Find where the given text appears and provide that cell's center as (x, y) coordinate. 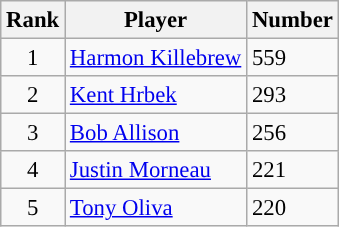
Bob Allison (156, 133)
221 (293, 170)
Tony Oliva (156, 208)
Player (156, 20)
Kent Hrbek (156, 95)
3 (33, 133)
256 (293, 133)
220 (293, 208)
2 (33, 95)
Number (293, 20)
293 (293, 95)
559 (293, 58)
1 (33, 58)
Justin Morneau (156, 170)
Rank (33, 20)
Harmon Killebrew (156, 58)
4 (33, 170)
5 (33, 208)
